Capture the cell that displays the provided text and extract its (x, y) central coordinate. 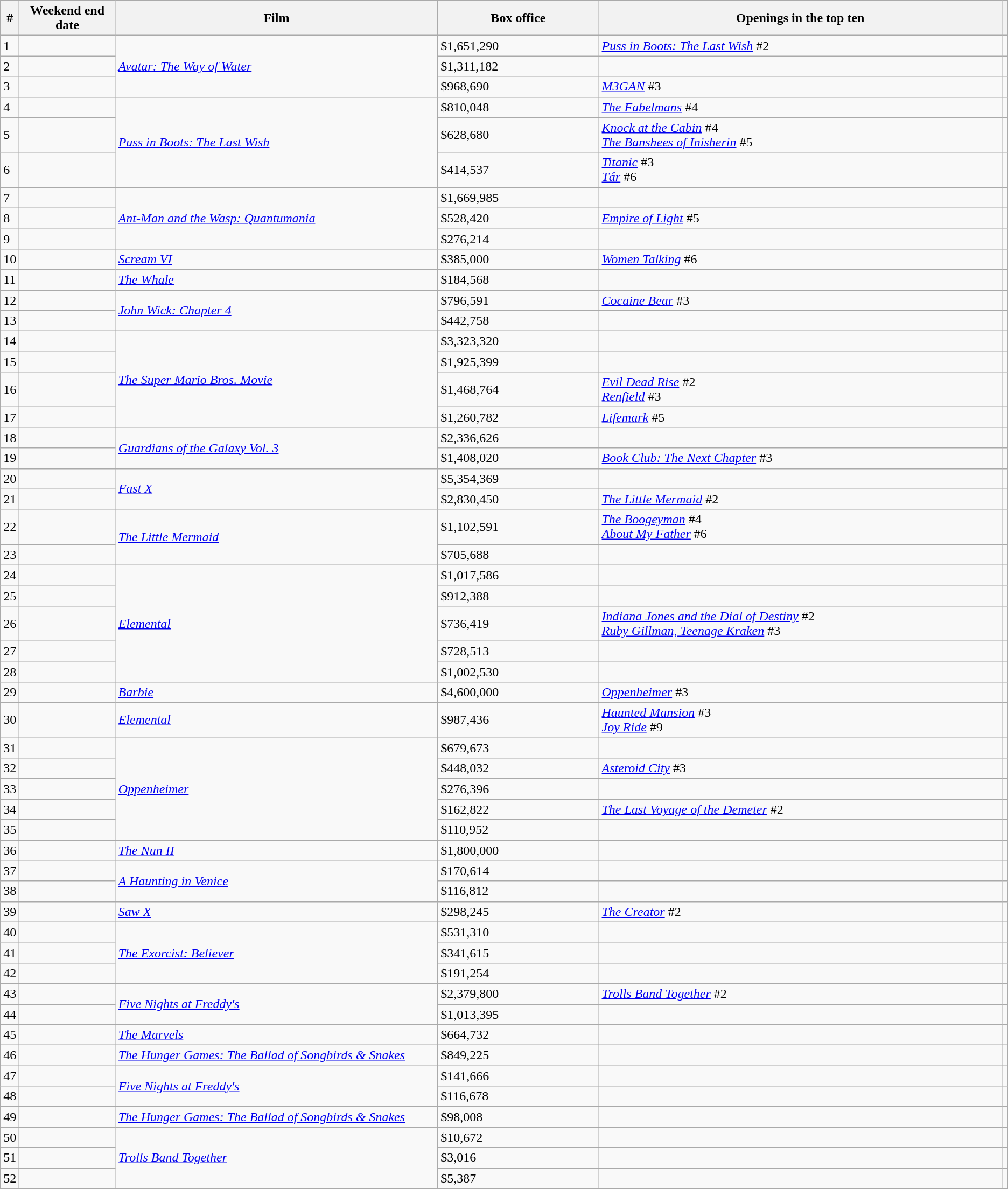
Scream VI (277, 259)
Fast X (277, 489)
$810,048 (518, 107)
$1,013,395 (518, 1014)
32 (10, 768)
1 (10, 46)
51 (10, 1158)
$298,245 (518, 912)
The Fabelmans #4 (800, 107)
$385,000 (518, 259)
The Super Mario Bros. Movie (277, 379)
31 (10, 748)
Evil Dead Rise #2Renfield #3 (800, 390)
Empire of Light #5 (800, 218)
30 (10, 721)
$4,600,000 (518, 693)
Oppenheimer #3 (800, 693)
$912,388 (518, 596)
Haunted Mansion #3Joy Ride #9 (800, 721)
52 (10, 1178)
14 (10, 341)
38 (10, 891)
$987,436 (518, 721)
50 (10, 1137)
12 (10, 300)
44 (10, 1014)
Lifemark #5 (800, 417)
3 (10, 87)
41 (10, 953)
John Wick: Chapter 4 (277, 310)
$628,680 (518, 135)
The Marvels (277, 1035)
$276,214 (518, 239)
Saw X (277, 912)
20 (10, 479)
6 (10, 170)
$1,408,020 (518, 458)
$1,925,399 (518, 362)
34 (10, 809)
$1,468,764 (518, 390)
8 (10, 218)
$116,678 (518, 1096)
4 (10, 107)
7 (10, 198)
Asteroid City #3 (800, 768)
28 (10, 672)
Knock at the Cabin #4The Banshees of Inisherin #5 (800, 135)
$849,225 (518, 1055)
9 (10, 239)
The Creator #2 (800, 912)
The Little Mermaid #2 (800, 499)
$3,323,320 (518, 341)
M3GAN #3 (800, 87)
33 (10, 789)
The Boogeyman #4About My Father #6 (800, 527)
$1,002,530 (518, 672)
$2,336,626 (518, 438)
49 (10, 1117)
Barbie (277, 693)
15 (10, 362)
36 (10, 850)
$276,396 (518, 789)
$531,310 (518, 932)
13 (10, 321)
$968,690 (518, 87)
$98,008 (518, 1117)
48 (10, 1096)
40 (10, 932)
46 (10, 1055)
2 (10, 66)
$705,688 (518, 555)
$448,032 (518, 768)
Avatar: The Way of Water (277, 66)
$3,016 (518, 1158)
10 (10, 259)
22 (10, 527)
5 (10, 135)
24 (10, 575)
17 (10, 417)
$1,800,000 (518, 850)
A Haunting in Venice (277, 881)
$191,254 (518, 973)
$170,614 (518, 871)
$184,568 (518, 279)
$796,591 (518, 300)
The Exorcist: Believer (277, 953)
25 (10, 596)
18 (10, 438)
$2,379,800 (518, 994)
21 (10, 499)
16 (10, 390)
39 (10, 912)
The Little Mermaid (277, 537)
Box office (518, 18)
$528,420 (518, 218)
26 (10, 624)
Book Club: The Next Chapter #3 (800, 458)
Film (277, 18)
$141,666 (518, 1076)
$414,537 (518, 170)
$1,651,290 (518, 46)
23 (10, 555)
27 (10, 651)
$10,672 (518, 1137)
$736,419 (518, 624)
37 (10, 871)
Weekend end date (67, 18)
$5,354,369 (518, 479)
Puss in Boots: The Last Wish #2 (800, 46)
$110,952 (518, 830)
# (10, 18)
The Whale (277, 279)
Trolls Band Together (277, 1158)
$341,615 (518, 953)
Titanic #3Tár #6 (800, 170)
$2,830,450 (518, 499)
29 (10, 693)
42 (10, 973)
$1,311,182 (518, 66)
Trolls Band Together #2 (800, 994)
Puss in Boots: The Last Wish (277, 142)
45 (10, 1035)
11 (10, 279)
The Last Voyage of the Demeter #2 (800, 809)
Indiana Jones and the Dial of Destiny #2Ruby Gillman, Teenage Kraken #3 (800, 624)
Guardians of the Galaxy Vol. 3 (277, 448)
Oppenheimer (277, 789)
$664,732 (518, 1035)
$1,017,586 (518, 575)
Cocaine Bear #3 (800, 300)
$116,812 (518, 891)
$162,822 (518, 809)
43 (10, 994)
47 (10, 1076)
$679,673 (518, 748)
Ant-Man and the Wasp: Quantumania (277, 218)
The Nun II (277, 850)
Openings in the top ten (800, 18)
19 (10, 458)
$728,513 (518, 651)
$1,260,782 (518, 417)
35 (10, 830)
Women Talking #6 (800, 259)
$1,102,591 (518, 527)
$1,669,985 (518, 198)
$442,758 (518, 321)
$5,387 (518, 1178)
